Return [x, y] of the center of cell containing provided text 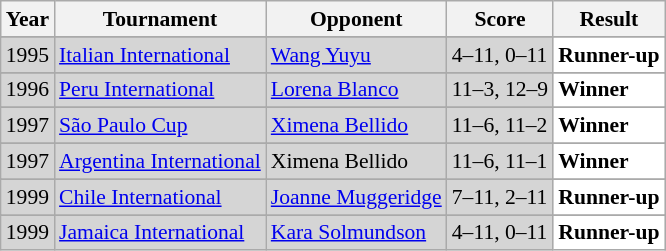
Peru International [160, 90]
11–3, 12–9 [500, 90]
Wang Yuyu [356, 55]
Score [500, 19]
Kara Solmundson [356, 233]
Year [28, 19]
1995 [28, 55]
Chile International [160, 197]
11–6, 11–1 [500, 162]
7–11, 2–11 [500, 197]
Argentina International [160, 162]
Result [608, 19]
Joanne Muggeridge [356, 197]
Lorena Blanco [356, 90]
Jamaica International [160, 233]
1996 [28, 90]
São Paulo Cup [160, 126]
Tournament [160, 19]
11–6, 11–2 [500, 126]
Italian International [160, 55]
Opponent [356, 19]
